Determine the [x, y] coordinate at the center of the cell enclosing the given text.  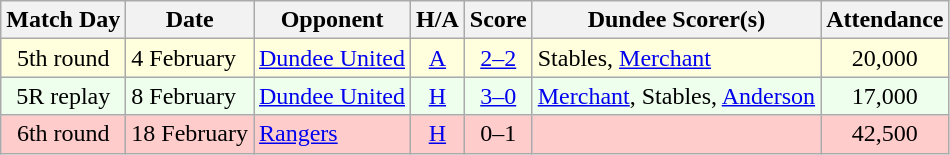
17,000 [885, 96]
Opponent [332, 20]
42,500 [885, 134]
Date [190, 20]
20,000 [885, 58]
Score [498, 20]
4 February [190, 58]
6th round [64, 134]
3–0 [498, 96]
Match Day [64, 20]
2–2 [498, 58]
Merchant, Stables, Anderson [676, 96]
Rangers [332, 134]
0–1 [498, 134]
8 February [190, 96]
5R replay [64, 96]
Stables, Merchant [676, 58]
18 February [190, 134]
Dundee Scorer(s) [676, 20]
H/A [438, 20]
A [438, 58]
Attendance [885, 20]
5th round [64, 58]
